From the cell containing the given text, extract its center point as [x, y] coordinate. 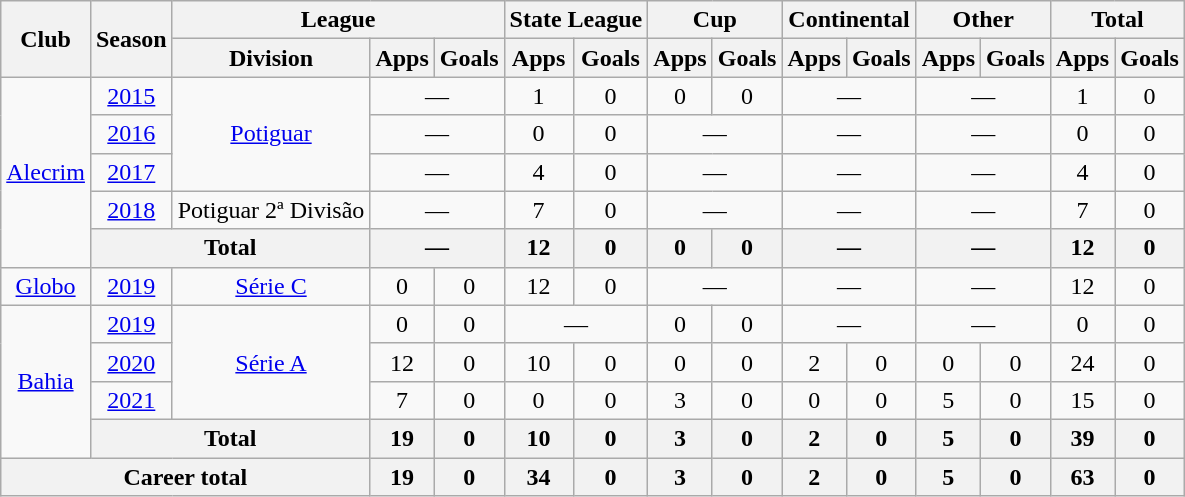
15 [1082, 400]
39 [1082, 438]
Globo [46, 286]
2020 [131, 362]
Bahia [46, 381]
2018 [131, 210]
Division [271, 58]
Season [131, 39]
Série A [271, 362]
24 [1082, 362]
Other [983, 20]
Potiguar 2ª Divisão [271, 210]
Continental [849, 20]
Career total [186, 477]
Club [46, 39]
State League [576, 20]
34 [538, 477]
League [338, 20]
Alecrim [46, 172]
2017 [131, 172]
2015 [131, 96]
Cup [715, 20]
Potiguar [271, 134]
2016 [131, 134]
Série C [271, 286]
2021 [131, 400]
63 [1082, 477]
